Extract the [X, Y] coordinate from the center of the cell holding the provided text.  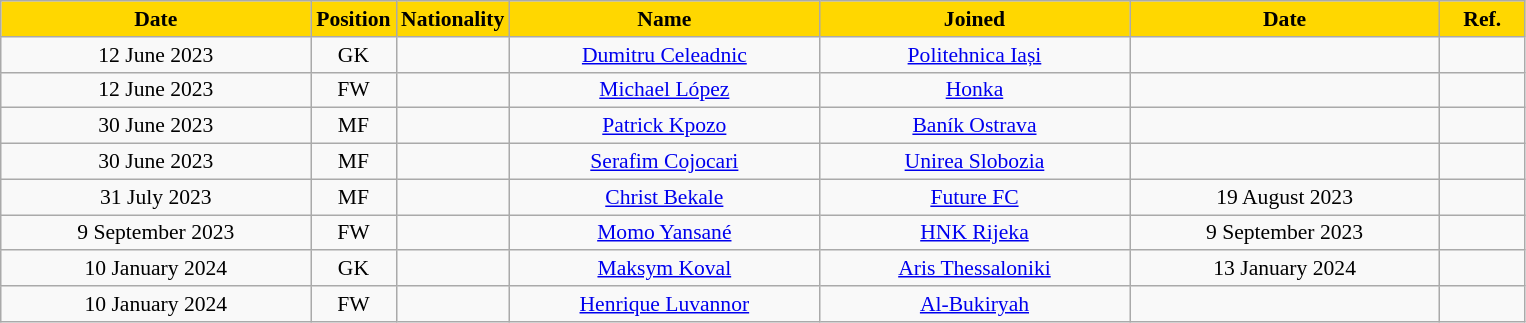
Baník Ostrava [974, 126]
Aris Thessaloniki [974, 269]
Maksym Koval [664, 269]
19 August 2023 [1285, 197]
Ref. [1482, 19]
Joined [974, 19]
Henrique Luvannor [664, 304]
Momo Yansané [664, 233]
Christ Bekale [664, 197]
Politehnica Iași [974, 55]
Patrick Kpozo [664, 126]
Nationality [452, 19]
Honka [974, 90]
Dumitru Celeadnic [664, 55]
Michael López [664, 90]
HNK Rijeka [974, 233]
Future FC [974, 197]
Unirea Slobozia [974, 162]
13 January 2024 [1285, 269]
31 July 2023 [156, 197]
Position [354, 19]
Name [664, 19]
Al-Bukiryah [974, 304]
Serafim Cojocari [664, 162]
